Detect which cell encompasses the target text, then output its (x, y) center coordinate. 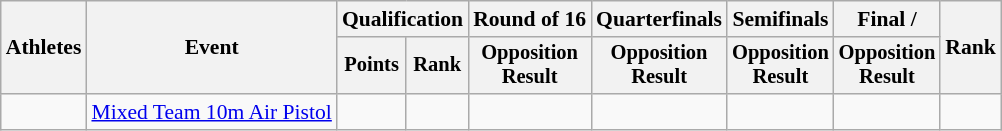
Athletes (44, 48)
Final / (888, 19)
Mixed Team 10m Air Pistol (211, 112)
Qualification (402, 19)
Event (211, 48)
Round of 16 (530, 19)
Quarterfinals (659, 19)
Points (372, 66)
Semifinals (780, 19)
